Find where the given text appears and provide that cell's center as (X, Y) coordinate. 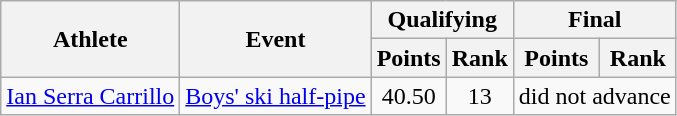
Event (276, 39)
Boys' ski half-pipe (276, 96)
40.50 (408, 96)
Final (594, 20)
Ian Serra Carrillo (90, 96)
Qualifying (442, 20)
13 (480, 96)
Athlete (90, 39)
did not advance (594, 96)
